Determine the (x, y) coordinate at the center of the cell enclosing the given text.  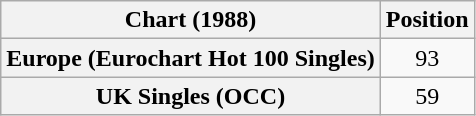
Chart (1988) (191, 20)
93 (427, 58)
Position (427, 20)
UK Singles (OCC) (191, 96)
59 (427, 96)
Europe (Eurochart Hot 100 Singles) (191, 58)
